For the text-containing cell, return its midpoint in (X, Y) coordinate format. 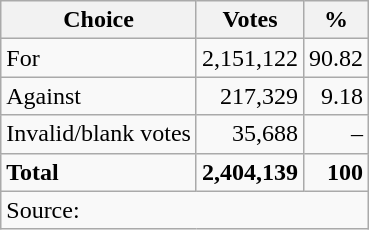
Votes (250, 20)
% (336, 20)
90.82 (336, 58)
Source: (185, 210)
35,688 (250, 134)
2,151,122 (250, 58)
2,404,139 (250, 172)
Invalid/blank votes (99, 134)
Total (99, 172)
217,329 (250, 96)
100 (336, 172)
– (336, 134)
For (99, 58)
9.18 (336, 96)
Choice (99, 20)
Against (99, 96)
